Locate the cell with the specified text and output its [X, Y] center coordinate. 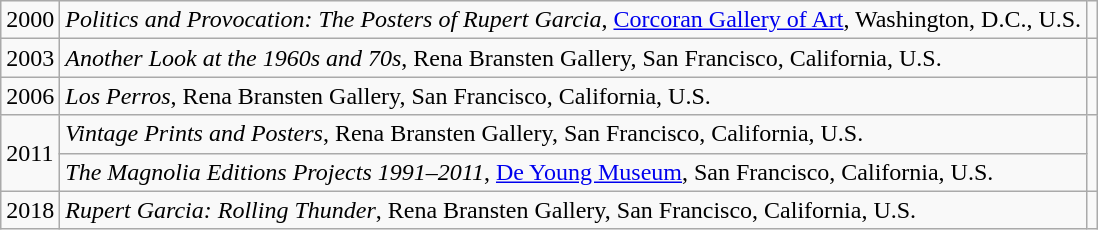
Vintage Prints and Posters, Rena Bransten Gallery, San Francisco, California, U.S. [574, 134]
2011 [30, 153]
Politics and Provocation: The Posters of Rupert Garcia, Corcoran Gallery of Art, Washington, D.C., U.S. [574, 20]
The Magnolia Editions Projects 1991–2011, De Young Museum, San Francisco, California, U.S. [574, 172]
2003 [30, 58]
Los Perros, Rena Bransten Gallery, San Francisco, California, U.S. [574, 96]
2000 [30, 20]
2018 [30, 210]
Another Look at the 1960s and 70s, Rena Bransten Gallery, San Francisco, California, U.S. [574, 58]
Rupert Garcia: Rolling Thunder, Rena Bransten Gallery, San Francisco, California, U.S. [574, 210]
2006 [30, 96]
